Return the (X, Y) coordinate for the center point of the cell that contains the specified text.  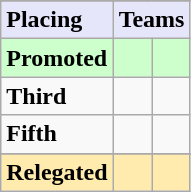
Teams (152, 20)
Relegated (57, 172)
Fifth (57, 134)
Placing (57, 20)
Promoted (57, 58)
Third (57, 96)
